Return the [X, Y] coordinate for the center point of the cell that contains the specified text.  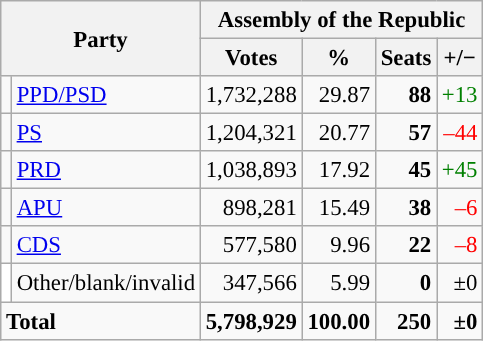
22 [406, 245]
Other/blank/invalid [106, 283]
+13 [460, 95]
PRD [106, 170]
29.87 [338, 95]
17.92 [338, 170]
20.77 [338, 133]
5.99 [338, 283]
Assembly of the Republic [341, 20]
1,038,893 [251, 170]
57 [406, 133]
5,798,929 [251, 321]
9.96 [338, 245]
% [338, 58]
APU [106, 208]
PS [106, 133]
–8 [460, 245]
PPD/PSD [106, 95]
Party [101, 38]
Total [101, 321]
–6 [460, 208]
0 [406, 283]
100.00 [338, 321]
88 [406, 95]
1,732,288 [251, 95]
1,204,321 [251, 133]
+/− [460, 58]
577,580 [251, 245]
+45 [460, 170]
250 [406, 321]
898,281 [251, 208]
Votes [251, 58]
–44 [460, 133]
15.49 [338, 208]
CDS [106, 245]
38 [406, 208]
45 [406, 170]
347,566 [251, 283]
Seats [406, 58]
